Return (X, Y) of the center of cell containing provided text 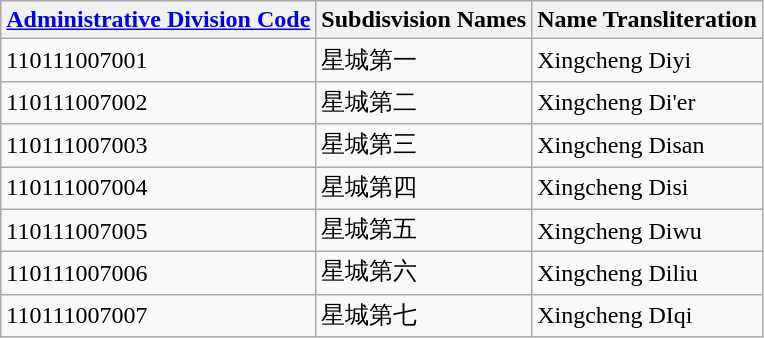
Administrative Division Code (158, 20)
Xingcheng Diyi (648, 60)
110111007007 (158, 316)
110111007001 (158, 60)
Xingcheng Di'er (648, 102)
星城第二 (424, 102)
Xingcheng DIqi (648, 316)
Xingcheng Diliu (648, 274)
Xingcheng Diwu (648, 230)
星城第一 (424, 60)
星城第四 (424, 188)
Xingcheng Disan (648, 146)
Name Transliteration (648, 20)
星城第五 (424, 230)
110111007004 (158, 188)
星城第三 (424, 146)
星城第六 (424, 274)
110111007002 (158, 102)
110111007006 (158, 274)
Subdisvision Names (424, 20)
110111007003 (158, 146)
Xingcheng Disi (648, 188)
110111007005 (158, 230)
星城第七 (424, 316)
